Identify which cell holds the provided text, then report its (X, Y) central coordinate. 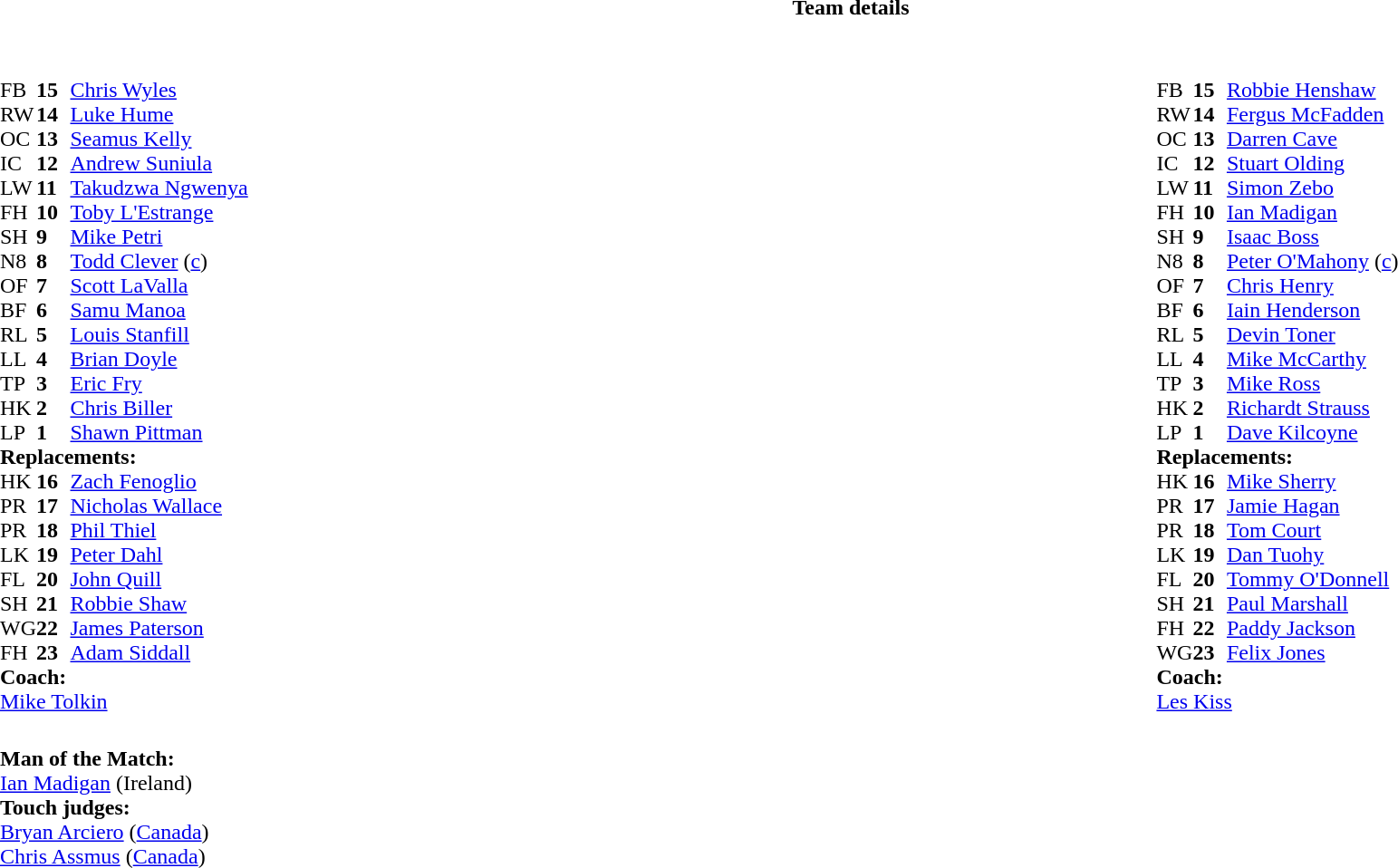
Takudzwa Ngwenya (159, 188)
Shawn Pittman (159, 433)
Peter Dahl (159, 555)
Chris Wyles (159, 91)
Adam Siddall (159, 652)
Louis Stanfill (159, 335)
Luke Hume (159, 114)
Chris Biller (159, 408)
Phil Thiel (159, 531)
John Quill (159, 580)
Zach Fenoglio (159, 482)
Mike Tolkin (124, 701)
Eric Fry (159, 384)
Mike Petri (159, 237)
Todd Clever (c) (159, 261)
Samu Manoa (159, 310)
Seamus Kelly (159, 140)
Nicholas Wallace (159, 506)
Les Kiss (1277, 701)
Scott LaValla (159, 286)
Andrew Suniula (159, 163)
James Paterson (159, 629)
Brian Doyle (159, 359)
Robbie Shaw (159, 603)
Toby L'Estrange (159, 212)
